Output the (X, Y) coordinate of the center of the cell containing the given text.  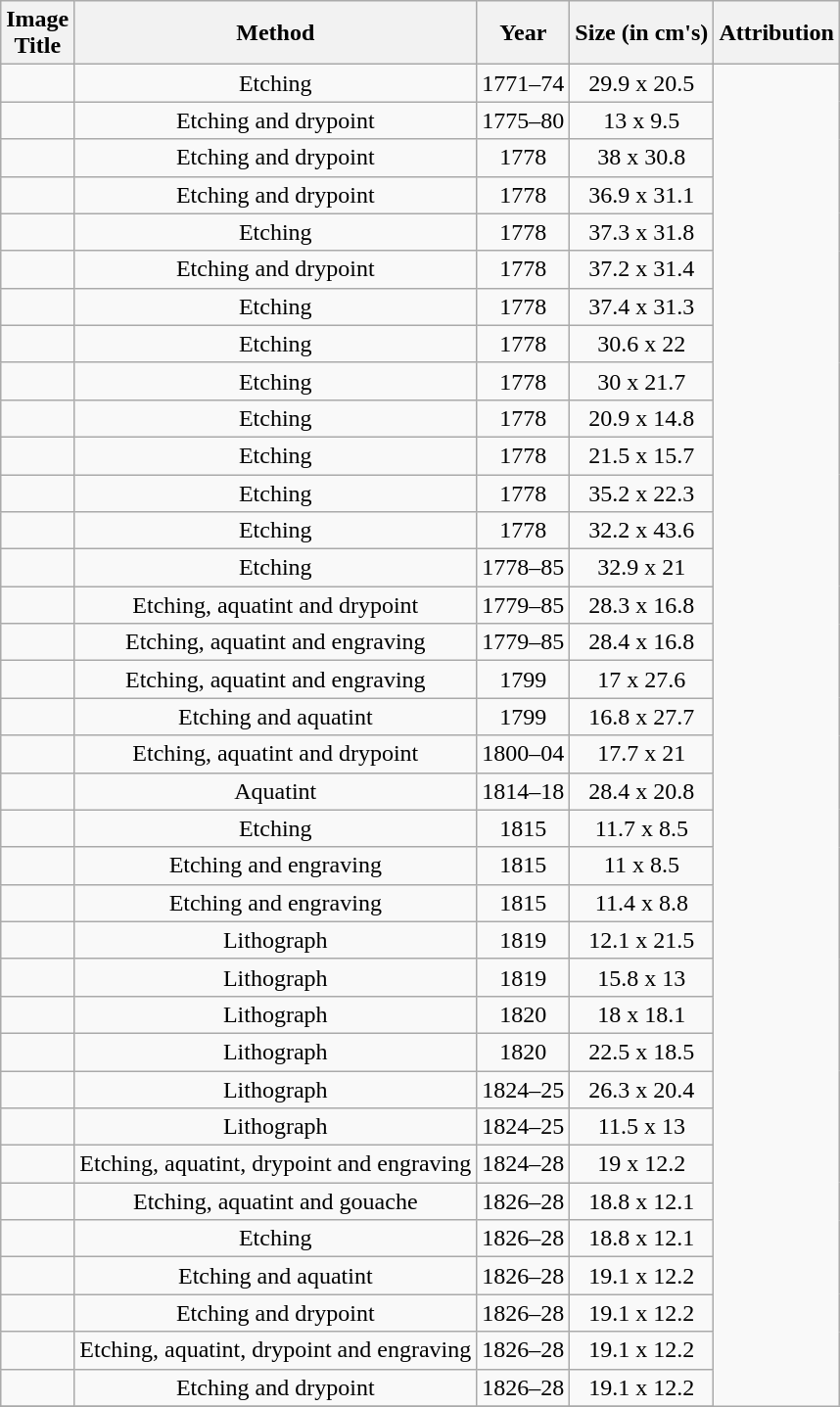
30 x 21.7 (642, 381)
19 x 12.2 (642, 1164)
26.3 x 20.4 (642, 1090)
Attribution (776, 33)
17 x 27.6 (642, 680)
Year (523, 33)
11.7 x 8.5 (642, 828)
22.5 x 18.5 (642, 1052)
28.4 x 16.8 (642, 642)
37.3 x 31.8 (642, 232)
1824–28 (523, 1164)
Aquatint (276, 791)
1800–04 (523, 754)
Size (in cm's) (642, 33)
35.2 x 22.3 (642, 492)
16.8 x 27.7 (642, 717)
15.8 x 13 (642, 977)
28.3 x 16.8 (642, 605)
Etching, aquatint and gouache (276, 1201)
29.9 x 20.5 (642, 83)
20.9 x 14.8 (642, 418)
1778–85 (523, 568)
11.4 x 8.8 (642, 903)
1775–80 (523, 120)
11 x 8.5 (642, 866)
32.9 x 21 (642, 568)
11.5 x 13 (642, 1127)
17.7 x 21 (642, 754)
38 x 30.8 (642, 158)
28.4 x 20.8 (642, 791)
12.1 x 21.5 (642, 940)
ImageTitle (37, 33)
Method (276, 33)
30.6 x 22 (642, 344)
1771–74 (523, 83)
13 x 9.5 (642, 120)
36.9 x 31.1 (642, 195)
32.2 x 43.6 (642, 531)
21.5 x 15.7 (642, 455)
1814–18 (523, 791)
37.2 x 31.4 (642, 269)
18 x 18.1 (642, 1014)
37.4 x 31.3 (642, 306)
